Pinpoint the cell where the given text exists, returning its (X, Y) midpoint coordinate. 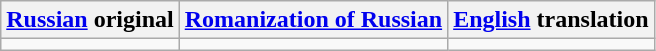
Romanization of Russian (313, 20)
English translation (551, 20)
Russian original (90, 20)
